Locate the cell with the specified text and output its (X, Y) center coordinate. 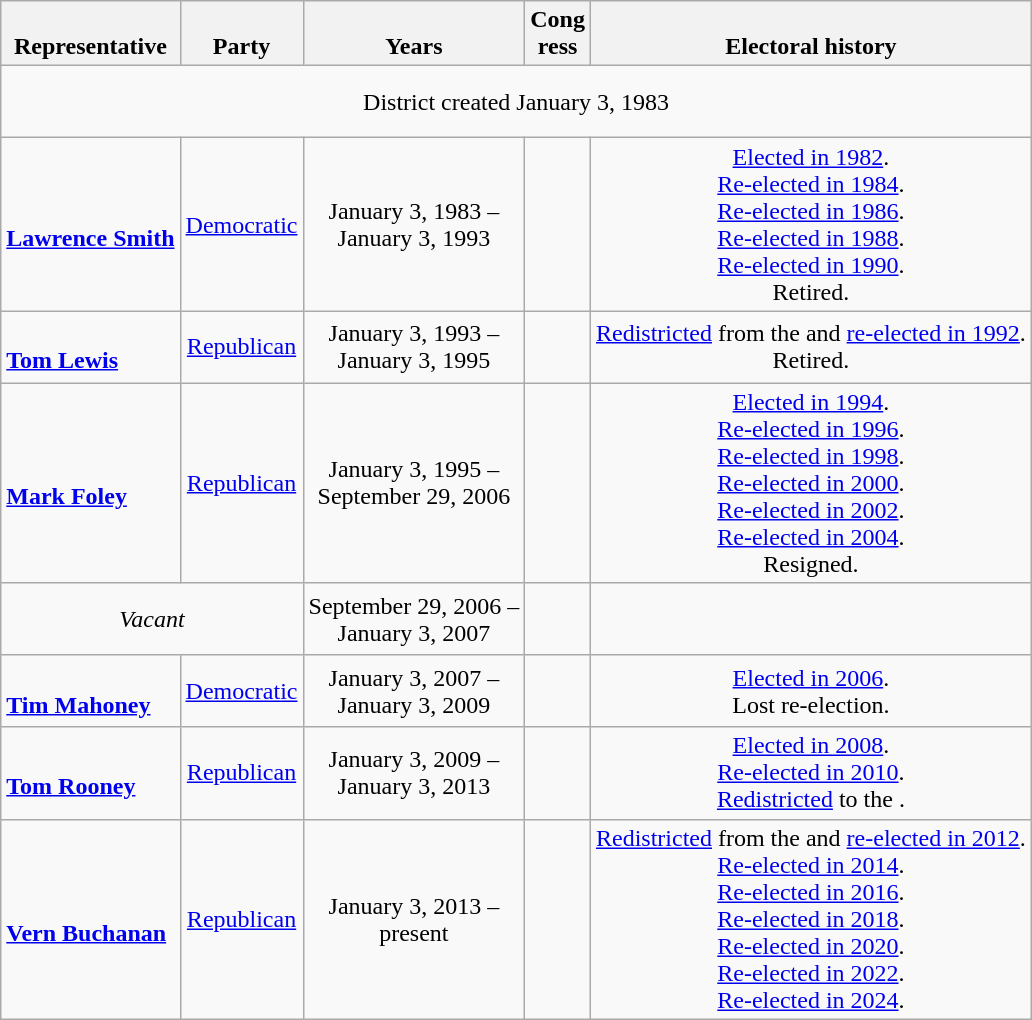
September 29, 2006 –January 3, 2007 (414, 619)
District created January 3, 1983 (516, 102)
Elected in 1982.Re-elected in 1984.Re-elected in 1986.Re-elected in 1988.Re-elected in 1990.Retired. (810, 224)
Tom Lewis (90, 347)
January 3, 1995 –September 29, 2006 (414, 483)
January 3, 2009 –January 3, 2013 (414, 773)
January 3, 1993 –January 3, 1995 (414, 347)
Tom Rooney (90, 773)
Vacant (152, 619)
Years (414, 34)
Mark Foley (90, 483)
Congress (558, 34)
January 3, 1983 –January 3, 1993 (414, 224)
Lawrence Smith (90, 224)
Electoral history (810, 34)
Redistricted from the and re-elected in 1992.Retired. (810, 347)
January 3, 2013 –present (414, 919)
Elected in 2008.Re-elected in 2010.Redistricted to the . (810, 773)
Tim Mahoney (90, 691)
Elected in 2006.Lost re-election. (810, 691)
Party (242, 34)
Elected in 1994.Re-elected in 1996.Re-elected in 1998.Re-elected in 2000.Re-elected in 2002.Re-elected in 2004.Resigned. (810, 483)
Representative (90, 34)
Vern Buchanan (90, 919)
January 3, 2007 –January 3, 2009 (414, 691)
